Capture the cell that displays the provided text and extract its (x, y) central coordinate. 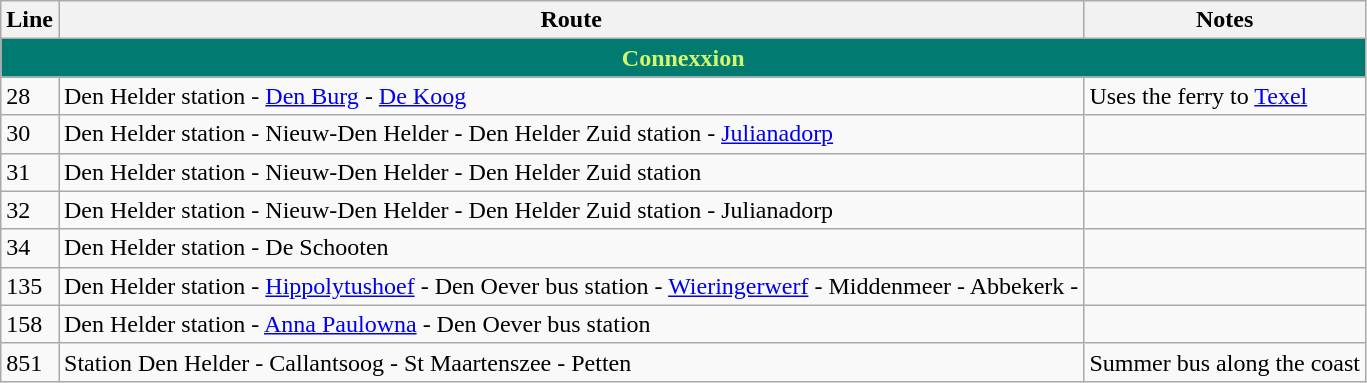
30 (30, 134)
Uses the ferry to Texel (1225, 96)
Summer bus along the coast (1225, 362)
34 (30, 248)
135 (30, 286)
Notes (1225, 20)
Route (570, 20)
28 (30, 96)
Station Den Helder - Callantsoog - St Maartenszee - Petten (570, 362)
Den Helder station - Hippolytushoef - Den Oever bus station - Wieringerwerf - Middenmeer - Abbekerk - (570, 286)
851 (30, 362)
Den Helder station - Nieuw-Den Helder - Den Helder Zuid station (570, 172)
158 (30, 324)
Connexxion (684, 58)
Line (30, 20)
31 (30, 172)
Den Helder station - De Schooten (570, 248)
32 (30, 210)
Den Helder station - Anna Paulowna - Den Oever bus station (570, 324)
Den Helder station - Den Burg - De Koog (570, 96)
